For the text-containing cell, return its midpoint in [x, y] coordinate format. 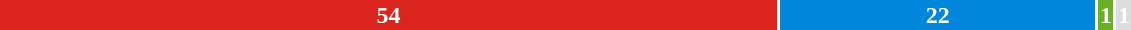
22 [938, 15]
1 [1106, 15]
54 [388, 15]
